Output the [X, Y] coordinate of the center of the cell containing the given text.  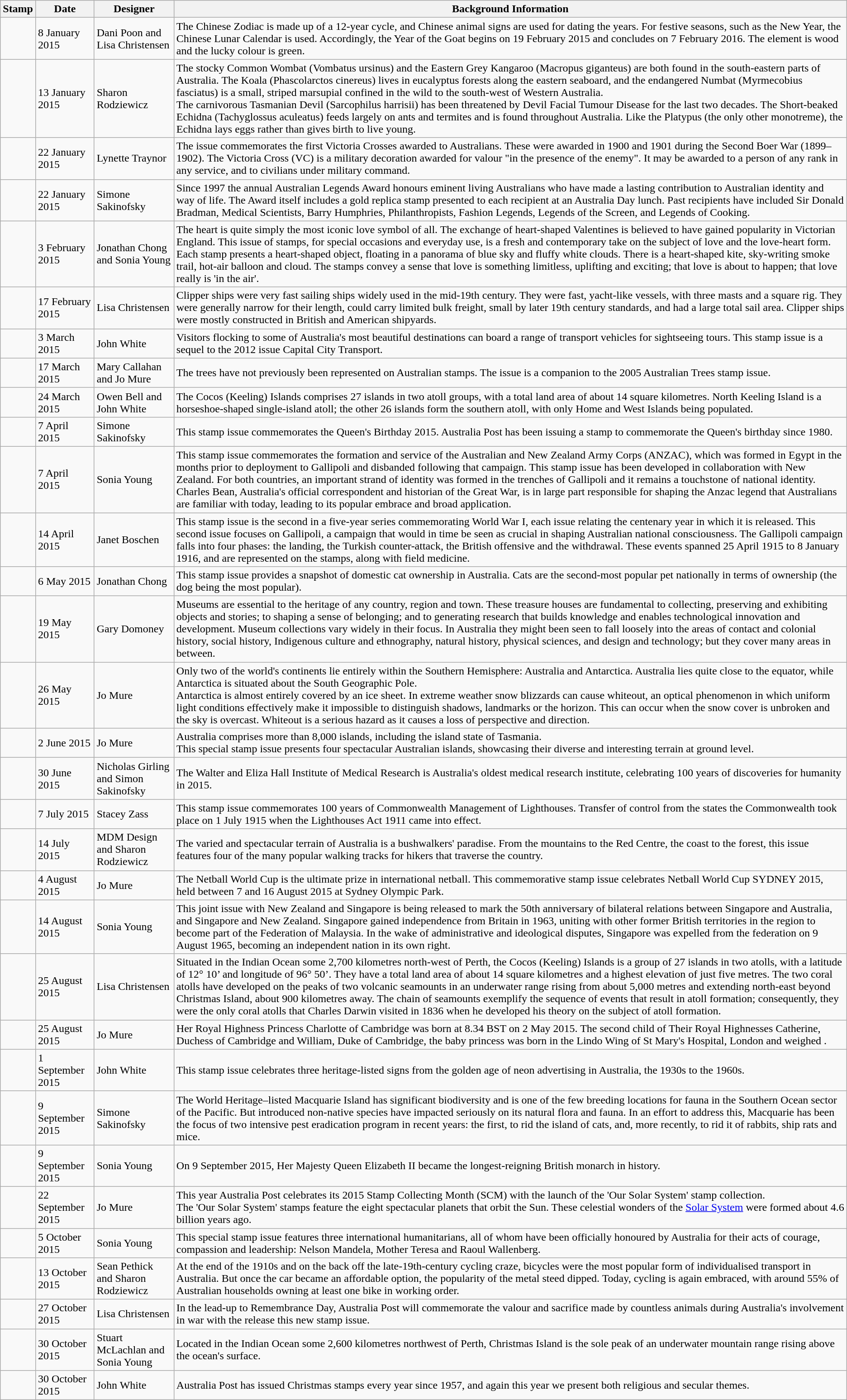
13 October 2015 [65, 1279]
27 October 2015 [65, 1314]
30 June 2015 [65, 779]
19 May 2015 [65, 629]
Jonathan Chong and Sonia Young [134, 254]
Australia Post has issued Christmas stamps every year since 1957, and again this year we present both religious and secular themes. [510, 1385]
MDM Design and Sharon Rodziewicz [134, 850]
7 July 2015 [65, 814]
17 March 2015 [65, 373]
This stamp issue commemorates the Queen's Birthday 2015. Australia Post has been issuing a stamp to commemorate the Queen's birthday since 1980. [510, 432]
Stamp [18, 9]
3 March 2015 [65, 343]
The trees have not previously been represented on Australian stamps. The issue is a companion to the 2005 Australian Trees stamp issue. [510, 373]
26 May 2015 [65, 695]
Mary Callahan and Jo Mure [134, 373]
Janet Boschen [134, 540]
Designer [134, 9]
4 August 2015 [65, 885]
2 June 2015 [65, 743]
8 January 2015 [65, 38]
Owen Bell and John White [134, 402]
5 October 2015 [65, 1243]
Sean Pethick and Sharon Rodziewicz [134, 1279]
24 March 2015 [65, 402]
Sharon Rodziewicz [134, 99]
6 May 2015 [65, 581]
22 September 2015 [65, 1207]
13 January 2015 [65, 99]
This stamp issue celebrates three heritage-listed signs from the golden age of neon advertising in Australia, the 1930s to the 1960s. [510, 1070]
Stuart McLachlan and Sonia Young [134, 1350]
Date [65, 9]
3 February 2015 [65, 254]
Lynette Traynor [134, 158]
Dani Poon and Lisa Christensen [134, 38]
14 August 2015 [65, 927]
Background Information [510, 9]
Stacey Zass [134, 814]
Jonathan Chong [134, 581]
14 April 2015 [65, 540]
1 September 2015 [65, 1070]
On 9 September 2015, Her Majesty Queen Elizabeth II became the longest-reigning British monarch in history. [510, 1166]
17 February 2015 [65, 308]
Gary Domoney [134, 629]
14 July 2015 [65, 850]
Nicholas Girling and Simon Sakinofsky [134, 779]
